Extract the (x, y) coordinate from the center of the cell holding the provided text.  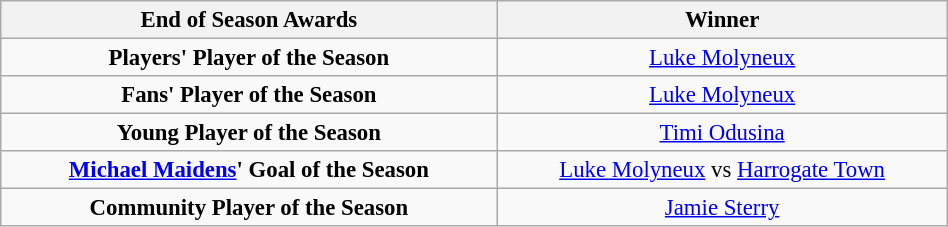
Michael Maidens' Goal of the Season (249, 170)
End of Season Awards (249, 20)
Luke Molyneux vs Harrogate Town (722, 170)
Winner (722, 20)
Fans' Player of the Season (249, 95)
Community Player of the Season (249, 208)
Players' Player of the Season (249, 58)
Timi Odusina (722, 133)
Jamie Sterry (722, 208)
Young Player of the Season (249, 133)
